Pinpoint the cell where the given text exists, returning its (x, y) midpoint coordinate. 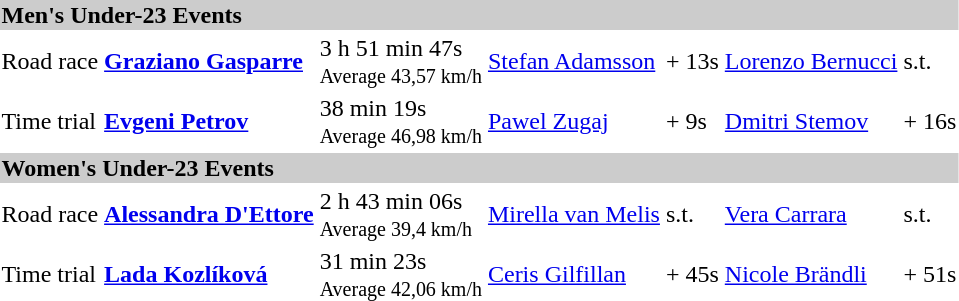
Time trial (50, 122)
Mirella van Melis (574, 214)
Stefan Adamsson (574, 62)
2 h 43 min 06sAverage 39,4 km/h (400, 214)
Dmitri Stemov (811, 122)
Men's Under-23 Events (479, 15)
Women's Under-23 Events (479, 168)
3 h 51 min 47sAverage 43,57 km/h (400, 62)
+ 16s (930, 122)
Graziano Gasparre (210, 62)
Evgeni Petrov (210, 122)
+ 13s (692, 62)
+ 9s (692, 122)
Vera Carrara (811, 214)
Lorenzo Bernucci (811, 62)
Alessandra D'Ettore (210, 214)
38 min 19sAverage 46,98 km/h (400, 122)
Pawel Zugaj (574, 122)
